From the cell containing the given text, extract its center point as [x, y] coordinate. 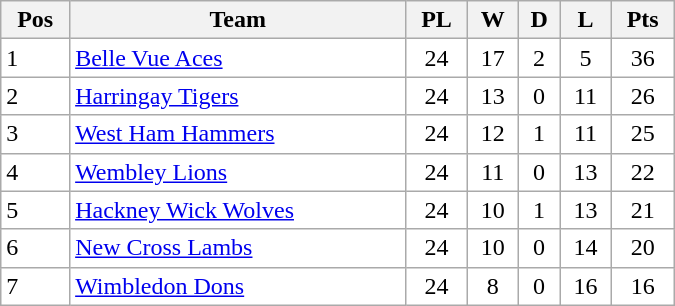
Wembley Lions [238, 172]
8 [492, 286]
26 [642, 96]
D [539, 20]
Pos [36, 20]
6 [36, 248]
PL [436, 20]
Harringay Tigers [238, 96]
20 [642, 248]
L [586, 20]
New Cross Lambs [238, 248]
22 [642, 172]
4 [36, 172]
Pts [642, 20]
25 [642, 134]
West Ham Hammers [238, 134]
Wimbledon Dons [238, 286]
14 [586, 248]
36 [642, 58]
Hackney Wick Wolves [238, 210]
Belle Vue Aces [238, 58]
21 [642, 210]
3 [36, 134]
17 [492, 58]
12 [492, 134]
W [492, 20]
7 [36, 286]
Team [238, 20]
